Identify which cell holds the provided text, then report its (x, y) central coordinate. 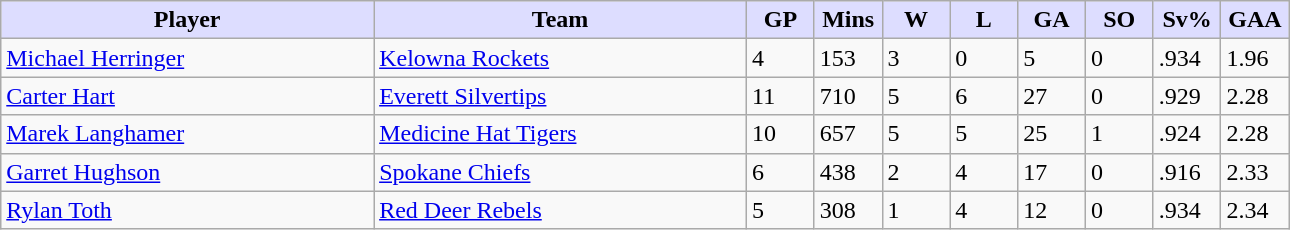
438 (848, 172)
11 (780, 96)
25 (1052, 134)
.916 (1187, 172)
153 (848, 58)
10 (780, 134)
657 (848, 134)
308 (848, 210)
Garret Hughson (188, 172)
GA (1052, 20)
Red Deer Rebels (560, 210)
1.96 (1255, 58)
3 (916, 58)
710 (848, 96)
Sv% (1187, 20)
Carter Hart (188, 96)
12 (1052, 210)
SO (1119, 20)
2 (916, 172)
.924 (1187, 134)
L (984, 20)
Everett Silvertips (560, 96)
Rylan Toth (188, 210)
2.33 (1255, 172)
Player (188, 20)
W (916, 20)
Kelowna Rockets (560, 58)
Team (560, 20)
GP (780, 20)
GAA (1255, 20)
Michael Herringer (188, 58)
Marek Langhamer (188, 134)
Spokane Chiefs (560, 172)
27 (1052, 96)
Medicine Hat Tigers (560, 134)
2.34 (1255, 210)
.929 (1187, 96)
17 (1052, 172)
Mins (848, 20)
